Determine the (x, y) coordinate at the center of the cell enclosing the given text.  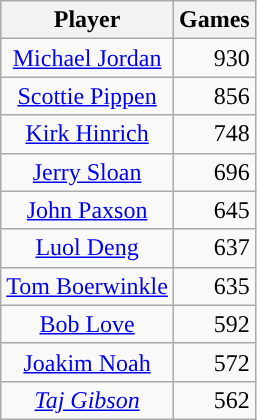
Joakim Noah (88, 362)
Scottie Pippen (88, 96)
696 (214, 172)
Kirk Hinrich (88, 134)
635 (214, 286)
Bob Love (88, 324)
930 (214, 58)
645 (214, 210)
637 (214, 248)
John Paxson (88, 210)
Jerry Sloan (88, 172)
Taj Gibson (88, 400)
748 (214, 134)
Games (214, 20)
Tom Boerwinkle (88, 286)
572 (214, 362)
592 (214, 324)
562 (214, 400)
Michael Jordan (88, 58)
856 (214, 96)
Player (88, 20)
Luol Deng (88, 248)
